Pinpoint the cell where the given text exists, returning its (x, y) midpoint coordinate. 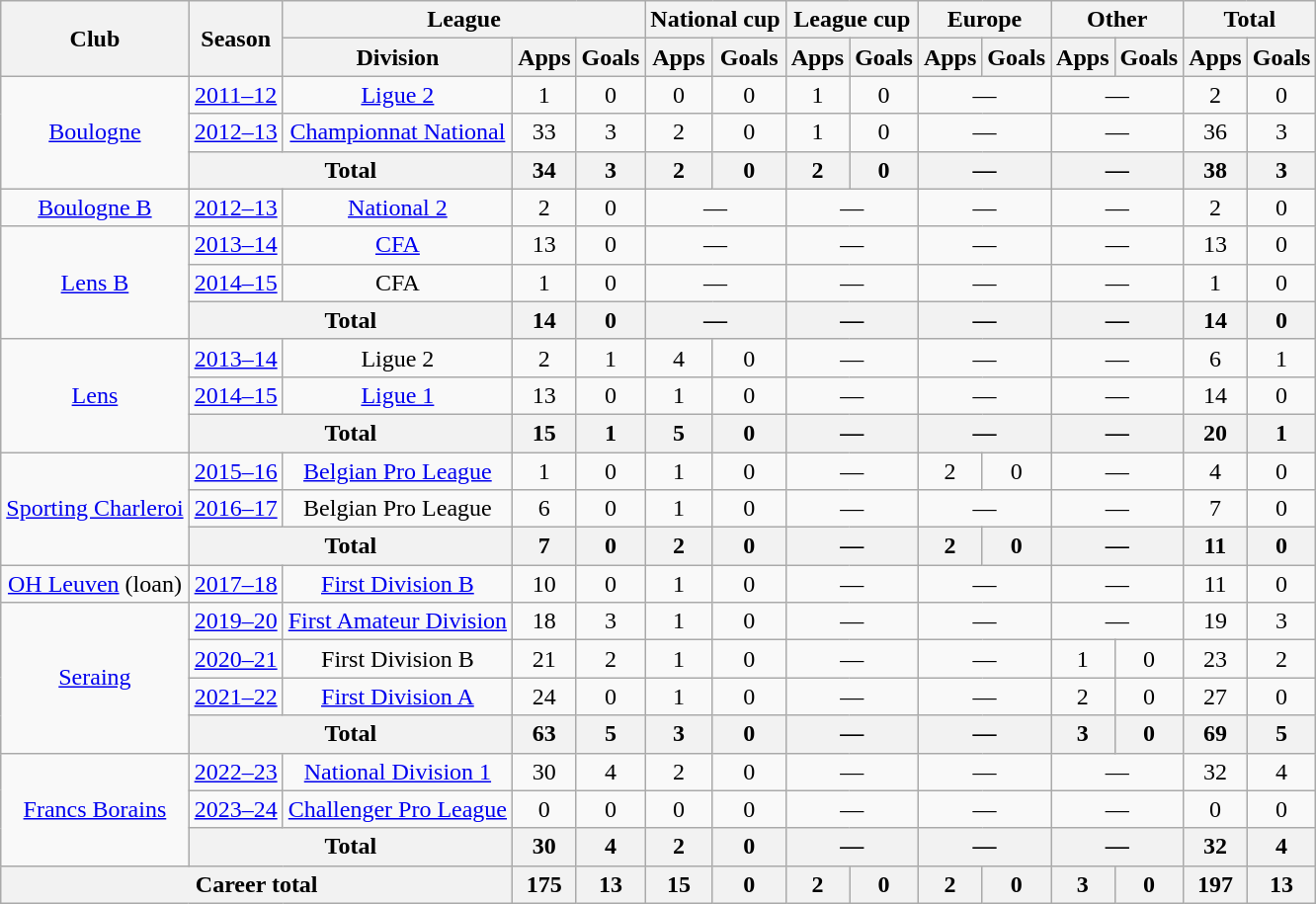
24 (544, 697)
Career total (257, 884)
10 (544, 584)
Club (95, 39)
2011–12 (235, 95)
197 (1215, 884)
National Division 1 (397, 772)
Championnat National (397, 132)
First Amateur Division (397, 621)
Sporting Charleroi (95, 509)
Ligue 1 (397, 395)
Boulogne B (95, 207)
League (464, 20)
18 (544, 621)
Francs Borains (95, 809)
36 (1215, 132)
OH Leuven (loan) (95, 584)
2020–21 (235, 659)
League cup (852, 20)
33 (544, 132)
Season (235, 39)
23 (1215, 659)
175 (544, 884)
Europe (984, 20)
National cup (715, 20)
2021–22 (235, 697)
2023–24 (235, 809)
Division (397, 57)
Other (1117, 20)
27 (1215, 697)
First Division A (397, 697)
63 (544, 734)
Challenger Pro League (397, 809)
20 (1215, 433)
2022–23 (235, 772)
2019–20 (235, 621)
34 (544, 170)
Seraing (95, 678)
2017–18 (235, 584)
69 (1215, 734)
21 (544, 659)
38 (1215, 170)
Lens (95, 395)
2015–16 (235, 471)
19 (1215, 621)
2016–17 (235, 509)
National 2 (397, 207)
Lens B (95, 283)
Boulogne (95, 132)
